Return the [X, Y] coordinate for the center point of the cell that contains the specified text.  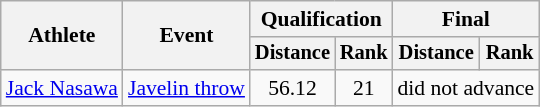
Javelin throw [186, 88]
Jack Nasawa [62, 88]
21 [364, 88]
Event [186, 36]
Final [466, 19]
56.12 [292, 88]
Qualification [321, 19]
Athlete [62, 36]
did not advance [466, 88]
